From the cell containing the given text, extract its center point as (X, Y) coordinate. 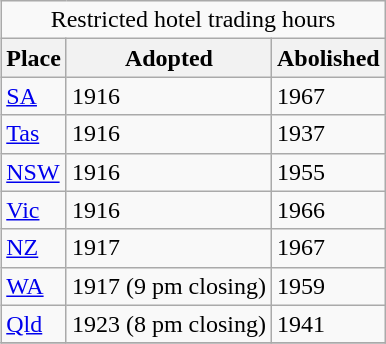
1917 (168, 248)
1937 (328, 134)
Adopted (168, 58)
NSW (34, 172)
WA (34, 286)
1917 (9 pm closing) (168, 286)
1941 (328, 324)
Vic (34, 210)
Tas (34, 134)
1966 (328, 210)
1955 (328, 172)
1959 (328, 286)
Qld (34, 324)
1923 (8 pm closing) (168, 324)
NZ (34, 248)
SA (34, 96)
Place (34, 58)
Restricted hotel trading hours (194, 20)
Abolished (328, 58)
